From the cell containing the given text, extract its center point as [X, Y] coordinate. 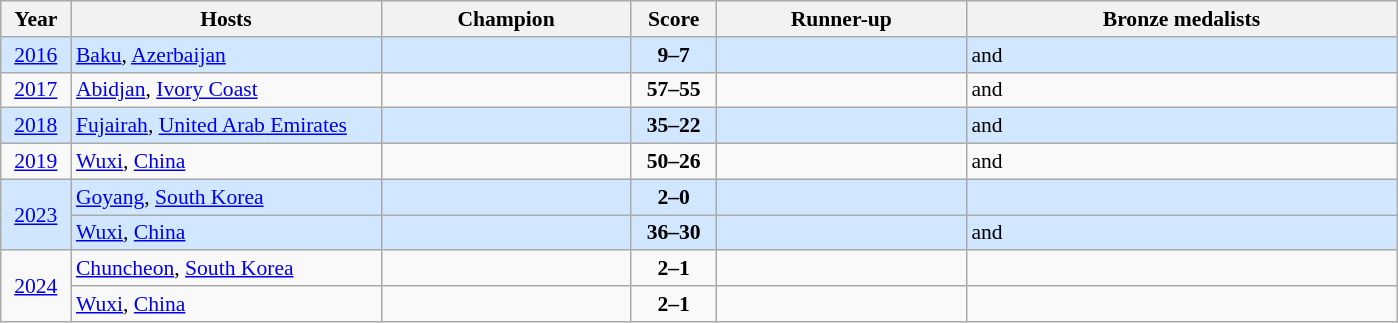
36–30 [674, 233]
35–22 [674, 126]
Hosts [226, 19]
Baku, Azerbaijan [226, 55]
2024 [36, 286]
57–55 [674, 90]
Year [36, 19]
Goyang, South Korea [226, 197]
Runner-up [841, 19]
2017 [36, 90]
Score [674, 19]
9–7 [674, 55]
50–26 [674, 162]
2018 [36, 126]
Fujairah, United Arab Emirates [226, 126]
2019 [36, 162]
Abidjan, Ivory Coast [226, 90]
Chuncheon, South Korea [226, 269]
Champion [506, 19]
Bronze medalists [1181, 19]
2–0 [674, 197]
2023 [36, 214]
2016 [36, 55]
